Pinpoint the cell where the given text exists, returning its (x, y) midpoint coordinate. 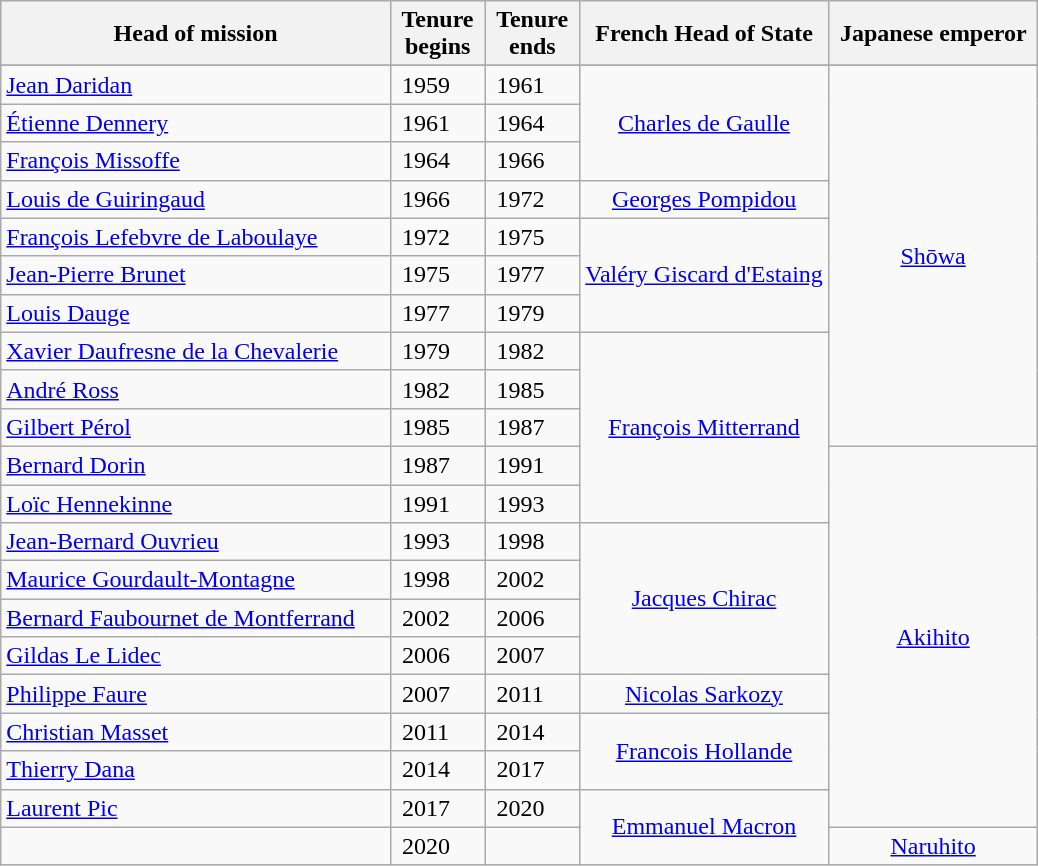
Louis Dauge (196, 313)
André Ross (196, 389)
Tenure begins (438, 34)
Jacques Chirac (704, 599)
Christian Masset (196, 732)
Charles de Gaulle (704, 123)
1959 (438, 85)
Francois Hollande (704, 751)
Gilbert Pérol (196, 427)
Shōwa (932, 256)
French Head of State (704, 34)
Jean-Pierre Brunet (196, 275)
Philippe Faure (196, 694)
Laurent Pic (196, 808)
Tenure ends (532, 34)
Thierry Dana (196, 770)
Jean Daridan (196, 85)
Bernard Faubournet de Montferrand (196, 618)
Louis de Guiringaud (196, 199)
Georges Pompidou (704, 199)
Xavier Daufresne de la Chevalerie (196, 351)
Valéry Giscard d'Estaing (704, 275)
François Missoffe (196, 161)
Bernard Dorin (196, 465)
Akihito (932, 636)
Loïc Hennekinne (196, 503)
Maurice Gourdault-Montagne (196, 580)
Gildas Le Lidec (196, 656)
Étienne Dennery (196, 123)
Nicolas Sarkozy (704, 694)
Emmanuel Macron (704, 827)
François Lefebvre de Laboulaye (196, 237)
Naruhito (932, 846)
Japanese emperor (932, 34)
Jean-Bernard Ouvrieu (196, 542)
François Mitterrand (704, 427)
Head of mission (196, 34)
